Determine the [x, y] coordinate at the center of the cell enclosing the given text.  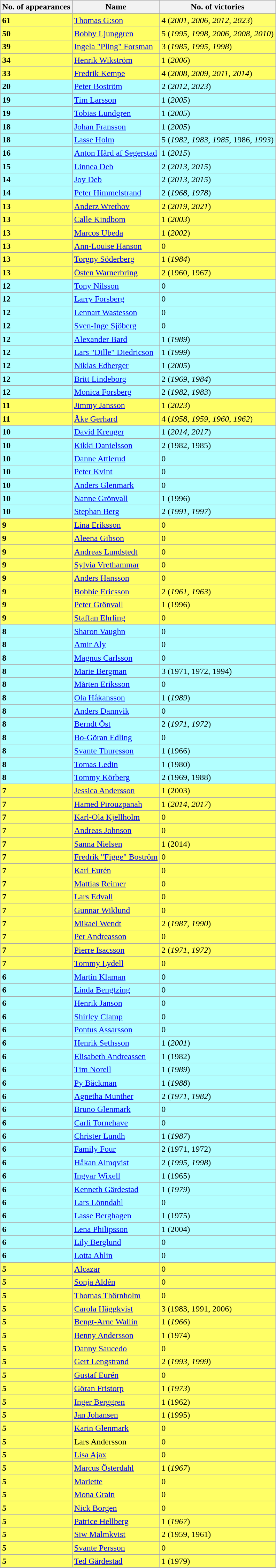
Östen Warnerbring [116, 273]
1 (2001) [217, 1043]
Linda Bengtzing [116, 990]
Monica Forsberg [116, 392]
Sonja Aldén [116, 1282]
1 (1962) [217, 1402]
2 (1969, 1988) [217, 777]
2 (1960, 1967) [217, 273]
Danny Saucedo [116, 1348]
Tommy Lydell [116, 963]
1 (1987) [217, 1136]
Sven-Inge Sjöberg [116, 326]
5 (1982, 1983, 1985, 1986, 1993) [217, 140]
1 (1999) [217, 352]
Tony Nilsson [116, 286]
Pontus Assarsson [116, 1030]
1 (2002) [217, 233]
Danne Attlerud [116, 459]
1 (2014) [217, 844]
Benny Andersson [116, 1335]
Lennart Wastesson [116, 312]
Bo-Göran Edling [116, 737]
Mona Grain [116, 1495]
Ted Gärdestad [116, 1561]
Andreas Lundstedt [116, 551]
Lina Eriksson [116, 525]
Bengt-Arne Wallin [116, 1322]
2 (1995, 1998) [217, 1162]
Bobby Ljunggren [116, 34]
Alcazar [116, 1269]
Svante Persson [116, 1548]
Karl-Ola Kjellholm [116, 817]
Tomas Ledin [116, 764]
4 (2008, 2009, 2011, 2014) [217, 73]
Calle Kindbom [116, 220]
David Kreuger [116, 432]
Ann-Louise Hanson [116, 246]
Inger Berggren [116, 1402]
2 (1961, 1963) [217, 592]
3 (1971, 1972, 1994) [217, 671]
Bobbie Ericsson [116, 592]
Hamed Pirouzpanah [116, 804]
Lars "Dille" Diedricson [116, 352]
Family Four [116, 1149]
1 (2006) [217, 60]
Gunnar Wiklund [116, 910]
Henrik Janson [116, 1003]
Magnus Carlsson [116, 658]
Lars Lönndahl [116, 1202]
Mikael Wendt [116, 923]
Marcos Ubeda [116, 233]
2 (1982, 1983) [217, 392]
Larry Forsberg [116, 299]
Tim Larsson [116, 100]
Ingela "Pling" Forsman [116, 47]
2 (1971, 1982) [217, 1096]
No. of victories [217, 7]
Lasse Holm [116, 140]
Sharon Vaughn [116, 631]
Marie Bergman [116, 671]
Gustaf Eurén [116, 1375]
Aleena Gibson [116, 538]
Pierre Isacsson [116, 950]
Lars Andersson [116, 1442]
16 [36, 153]
1 (2023) [217, 406]
Bruno Glenmark [116, 1109]
34 [36, 60]
Tommy Körberg [116, 777]
Siw Malmkvist [116, 1534]
1 (1974) [217, 1335]
1 (1973) [217, 1388]
Mariette [116, 1481]
Karl Eurén [116, 870]
Torgny Söderberg [116, 259]
Henrik Wikström [116, 60]
Carli Tornehave [116, 1123]
Berndt Öst [116, 724]
Ingvar Wixell [116, 1176]
33 [36, 73]
1 (1988) [217, 1083]
Peter Boström [116, 87]
1 (1995) [217, 1415]
Nanne Grönvall [116, 498]
2 (1987, 1990) [217, 923]
Tobias Lundgren [116, 113]
Ola Håkansson [116, 698]
Andreas Johnson [116, 831]
Staffan Ehrling [116, 618]
Svante Thuresson [116, 751]
Agnetha Munther [116, 1096]
2 (1959, 1961) [217, 1534]
Mattias Reimer [116, 884]
Tim Norell [116, 1070]
Sylvia Vrethammar [116, 565]
2 (2019, 2021) [217, 206]
Marcus Österdahl [116, 1468]
2 (1993, 1999) [217, 1362]
Thomas G:son [116, 20]
50 [36, 34]
No. of appearances [36, 7]
Kikki Danielsson [116, 445]
Lars Edvall [116, 897]
2 (2012, 2023) [217, 87]
Anderz Wrethov [116, 206]
Nick Borgen [116, 1508]
Christer Lundh [116, 1136]
Linnea Deb [116, 166]
Mårten Eriksson [116, 684]
1 (1965) [217, 1176]
61 [36, 20]
Gert Lengstrand [116, 1362]
Göran Fristorp [116, 1388]
Patrice Hellberg [116, 1521]
Elisabeth Andreassen [116, 1056]
Sanna Nielsen [116, 844]
Jessica Andersson [116, 790]
5 (1995, 1998, 2006, 2008, 2010) [217, 34]
Thomas Thörnholm [116, 1295]
Stephan Berg [116, 512]
Fredrik "Figge" Boström [116, 857]
2 (1968, 1978) [217, 193]
Anders Dannvik [116, 711]
Anton Hård af Segerstad [116, 153]
1 (1984) [217, 259]
3 (1985, 1995, 1998) [217, 47]
4 (2001, 2006, 2012, 2023) [217, 20]
Peter Himmelstrand [116, 193]
Joy Deb [116, 180]
1 (1980) [217, 764]
Anders Hansson [116, 578]
15 [36, 166]
Fredrik Kempe [116, 73]
Py Bäckman [116, 1083]
Anders Glenmark [116, 485]
Kenneth Gärdestad [116, 1189]
Lotta Ahlin [116, 1256]
Jimmy Jansson [116, 406]
Åke Gerhard [116, 419]
1 (2004) [217, 1229]
2 (1969, 1984) [217, 379]
Martin Klaman [116, 976]
1 (1982) [217, 1056]
Lasse Berghagen [116, 1216]
Britt Lindeborg [116, 379]
Name [116, 7]
3 (1983, 1991, 2006) [217, 1309]
Carola Häggkvist [116, 1309]
Lily Berglund [116, 1242]
4 (1958, 1959, 1960, 1962) [217, 419]
Karin Glenmark [116, 1428]
1 (1975) [217, 1216]
Johan Fransson [116, 126]
Lisa Ajax [116, 1455]
Per Andreasson [116, 937]
Håkan Almqvist [116, 1162]
2 (1991, 1997) [217, 512]
Niklas Edberger [116, 365]
Alexander Bard [116, 339]
Lena Philipsson [116, 1229]
39 [36, 47]
Peter Grönvall [116, 605]
Henrik Sethsson [116, 1043]
Shirley Clamp [116, 1017]
Jan Johansen [116, 1415]
Peter Kvint [116, 472]
2 (1982, 1985) [217, 445]
20 [36, 87]
1 (2015) [217, 153]
Amir Aly [116, 645]
